Scan for the cell matching the given text and deliver its (x, y) coordinate at center. 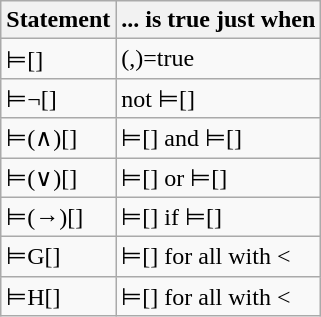
⊨(→)[] (58, 217)
... is true just when (218, 20)
⊨¬[] (58, 98)
⊨[] and ⊨[] (218, 138)
Statement (58, 20)
⊨[] or ⊨[] (218, 178)
⊨[] (58, 59)
⊨[] if ⊨[] (218, 217)
⊨(∨)[] (58, 178)
not ⊨[] (218, 98)
(,)=true (218, 59)
⊨(∧)[] (58, 138)
⊨H[] (58, 296)
⊨G[] (58, 257)
